Search for the cell housing the specified text and yield its (X, Y) center coordinate. 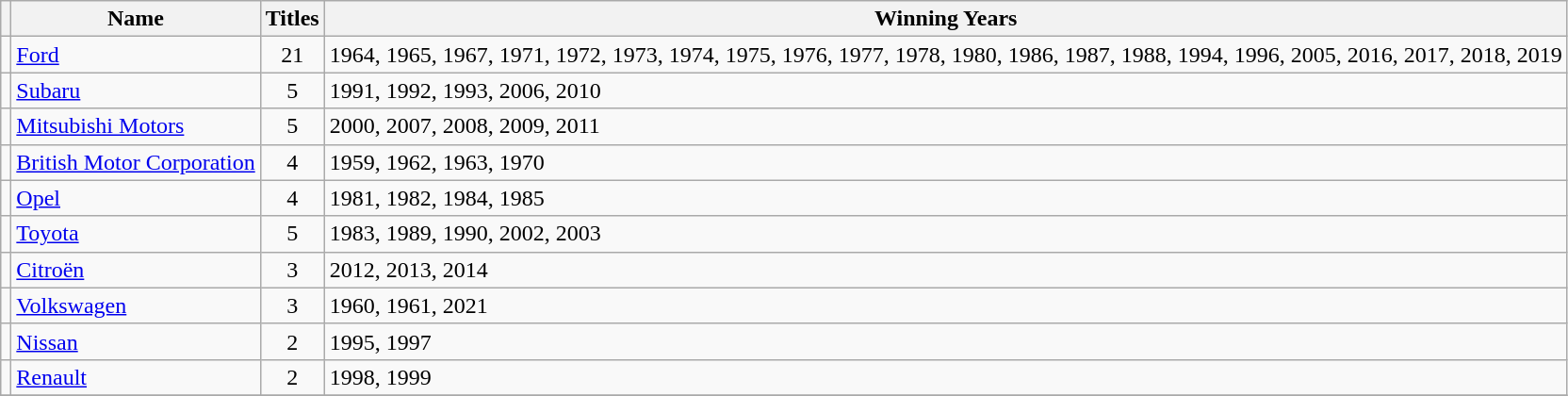
1981, 1982, 1984, 1985 (946, 198)
Citroën (136, 270)
Toyota (136, 234)
Nissan (136, 341)
British Motor Corporation (136, 162)
1959, 1962, 1963, 1970 (946, 162)
1995, 1997 (946, 341)
Winning Years (946, 19)
Ford (136, 55)
Volkswagen (136, 305)
21 (292, 55)
2000, 2007, 2008, 2009, 2011 (946, 126)
1983, 1989, 1990, 2002, 2003 (946, 234)
Subaru (136, 91)
1960, 1961, 2021 (946, 305)
Renault (136, 377)
2012, 2013, 2014 (946, 270)
Name (136, 19)
1991, 1992, 1993, 2006, 2010 (946, 91)
Opel (136, 198)
Titles (292, 19)
1964, 1965, 1967, 1971, 1972, 1973, 1974, 1975, 1976, 1977, 1978, 1980, 1986, 1987, 1988, 1994, 1996, 2005, 2016, 2017, 2018, 2019 (946, 55)
Mitsubishi Motors (136, 126)
1998, 1999 (946, 377)
